Extract the (X, Y) coordinate from the center of the cell holding the provided text.  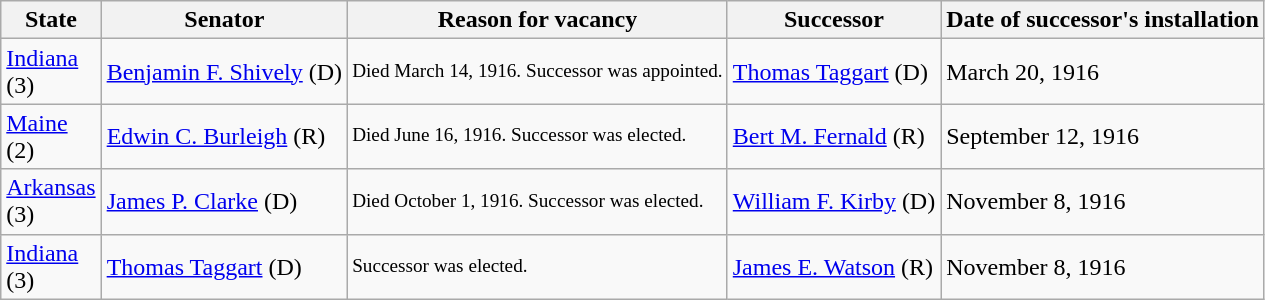
September 12, 1916 (1103, 136)
Bert M. Fernald (R) (834, 136)
Reason for vacancy (538, 20)
Date of successor's installation (1103, 20)
Successor (834, 20)
Arkansas(3) (51, 202)
Benjamin F. Shively (D) (224, 72)
Edwin C. Burleigh (R) (224, 136)
Senator (224, 20)
Successor was elected. (538, 266)
March 20, 1916 (1103, 72)
James E. Watson (R) (834, 266)
Died October 1, 1916. Successor was elected. (538, 202)
James P. Clarke (D) (224, 202)
Died June 16, 1916. Successor was elected. (538, 136)
State (51, 20)
Died March 14, 1916. Successor was appointed. (538, 72)
Maine(2) (51, 136)
William F. Kirby (D) (834, 202)
